For the text-containing cell, return its midpoint in [x, y] coordinate format. 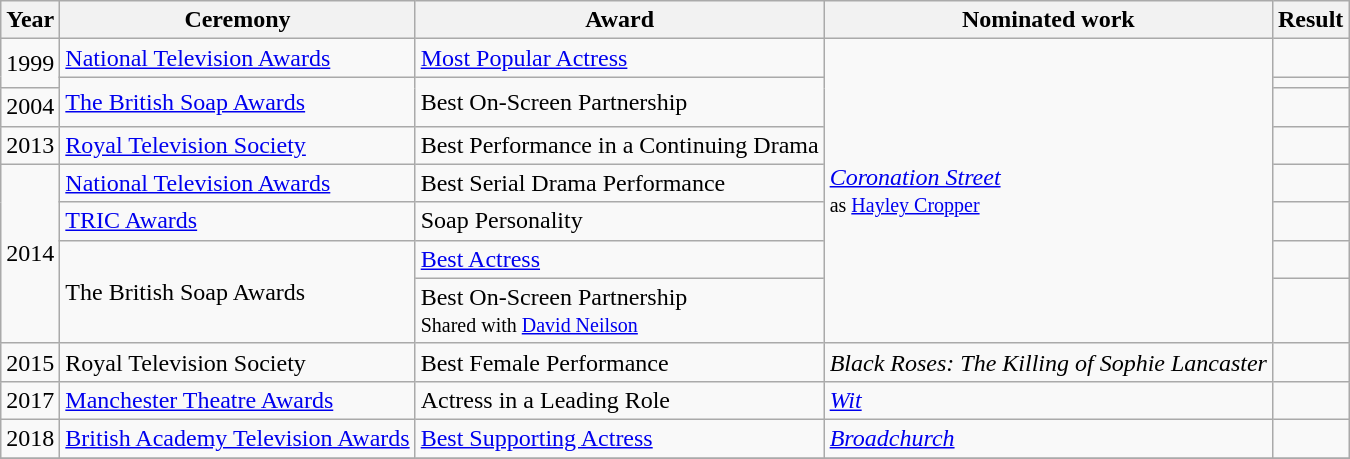
Black Roses: The Killing of Sophie Lancaster [1048, 362]
Ceremony [238, 20]
Wit [1048, 400]
Broadchurch [1048, 438]
Best On-Screen PartnershipShared with David Neilson [620, 310]
Nominated work [1048, 20]
Best Supporting Actress [620, 438]
Best Actress [620, 259]
Result [1310, 20]
1999 [30, 64]
Manchester Theatre Awards [238, 400]
Award [620, 20]
Soap Personality [620, 221]
2004 [30, 107]
2014 [30, 254]
2013 [30, 145]
Best On-Screen Partnership [620, 102]
Coronation Streetas Hayley Cropper [1048, 191]
TRIC Awards [238, 221]
Best Performance in a Continuing Drama [620, 145]
British Academy Television Awards [238, 438]
2017 [30, 400]
Best Female Performance [620, 362]
2015 [30, 362]
2018 [30, 438]
Best Serial Drama Performance [620, 183]
Actress in a Leading Role [620, 400]
Year [30, 20]
Most Popular Actress [620, 58]
